Detect which cell encompasses the target text, then output its (x, y) center coordinate. 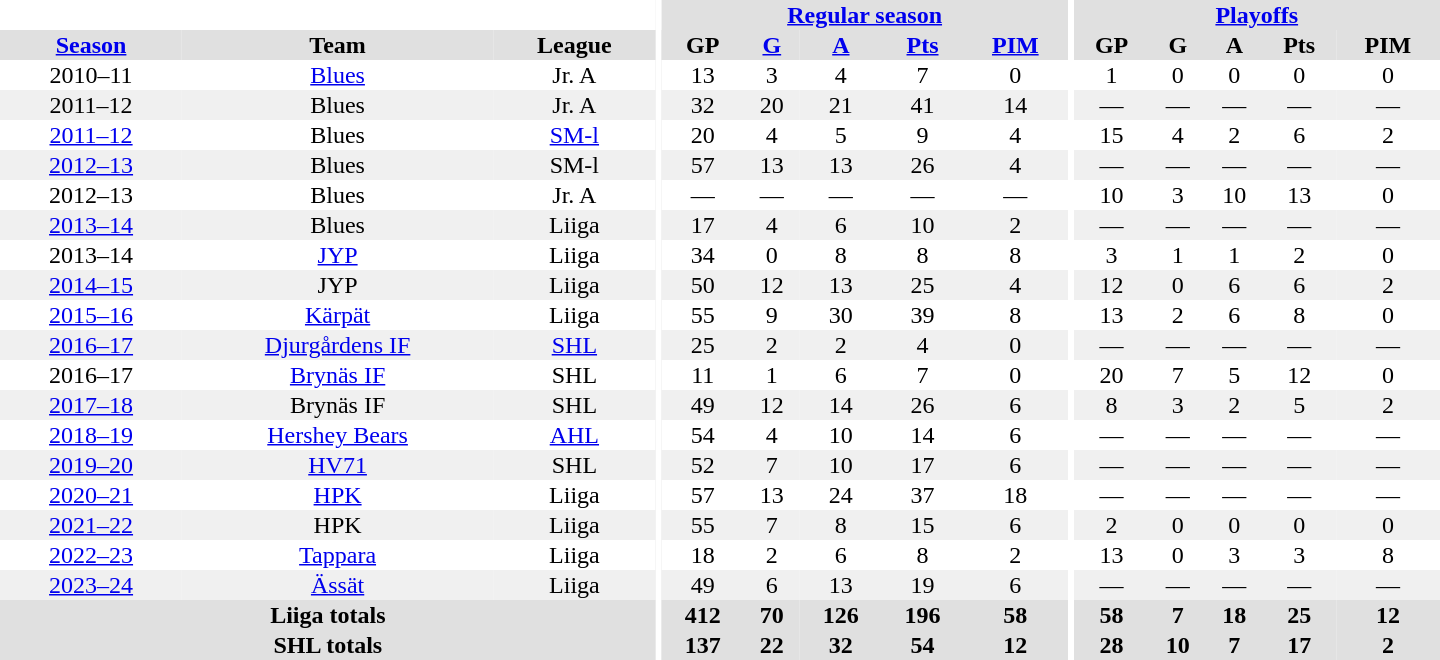
Liiga totals (328, 615)
41 (923, 105)
2019–20 (91, 465)
52 (703, 465)
28 (1112, 645)
Season (91, 45)
196 (923, 615)
Regular season (864, 15)
2014–15 (91, 285)
Team (338, 45)
24 (841, 495)
2020–21 (91, 495)
Tappara (338, 555)
2023–24 (91, 585)
2021–22 (91, 525)
126 (841, 615)
11 (703, 375)
412 (703, 615)
50 (703, 285)
AHL (574, 435)
19 (923, 585)
34 (703, 255)
2015–16 (91, 315)
2018–19 (91, 435)
2010–11 (91, 75)
Kärpät (338, 315)
70 (772, 615)
Playoffs (1257, 15)
Djurgårdens IF (338, 345)
30 (841, 315)
Hershey Bears (338, 435)
39 (923, 315)
SHL totals (328, 645)
22 (772, 645)
21 (841, 105)
37 (923, 495)
2022–23 (91, 555)
League (574, 45)
HV71 (338, 465)
Ässät (338, 585)
2017–18 (91, 405)
137 (703, 645)
